Identify which cell holds the provided text, then report its [x, y] central coordinate. 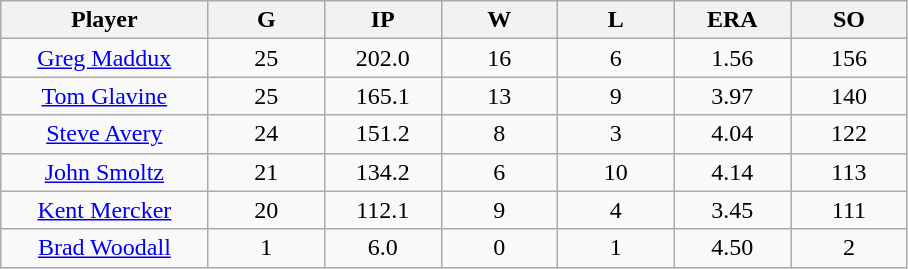
112.1 [382, 210]
8 [500, 134]
20 [266, 210]
10 [616, 172]
Brad Woodall [104, 248]
156 [850, 58]
134.2 [382, 172]
4.04 [732, 134]
202.0 [382, 58]
4.50 [732, 248]
ERA [732, 20]
2 [850, 248]
122 [850, 134]
3 [616, 134]
113 [850, 172]
John Smoltz [104, 172]
Steve Avery [104, 134]
24 [266, 134]
6.0 [382, 248]
3.97 [732, 96]
Greg Maddux [104, 58]
13 [500, 96]
151.2 [382, 134]
W [500, 20]
16 [500, 58]
111 [850, 210]
21 [266, 172]
SO [850, 20]
4.14 [732, 172]
140 [850, 96]
IP [382, 20]
L [616, 20]
Player [104, 20]
Tom Glavine [104, 96]
165.1 [382, 96]
G [266, 20]
1.56 [732, 58]
0 [500, 248]
3.45 [732, 210]
4 [616, 210]
Kent Mercker [104, 210]
